Provide the (x, y) coordinate of the cell's center where the given text is located.  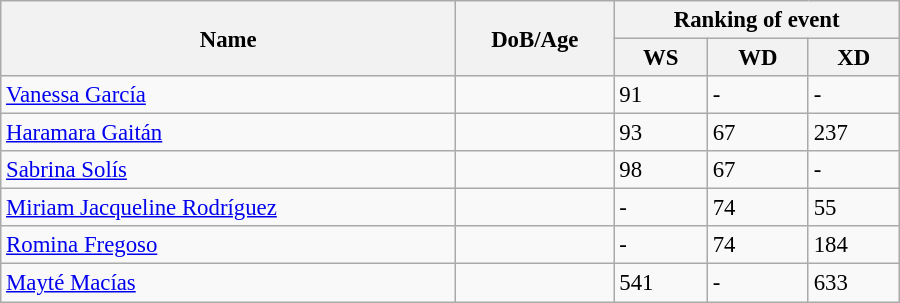
55 (854, 208)
WS (660, 58)
93 (660, 133)
Vanessa García (228, 95)
541 (660, 283)
Ranking of event (756, 20)
Romina Fregoso (228, 245)
Mayté Macías (228, 283)
XD (854, 58)
Haramara Gaitán (228, 133)
91 (660, 95)
98 (660, 170)
DoB/Age (535, 38)
Name (228, 38)
184 (854, 245)
237 (854, 133)
Miriam Jacqueline Rodríguez (228, 208)
633 (854, 283)
WD (758, 58)
Sabrina Solís (228, 170)
